Capture the cell that displays the provided text and extract its (x, y) central coordinate. 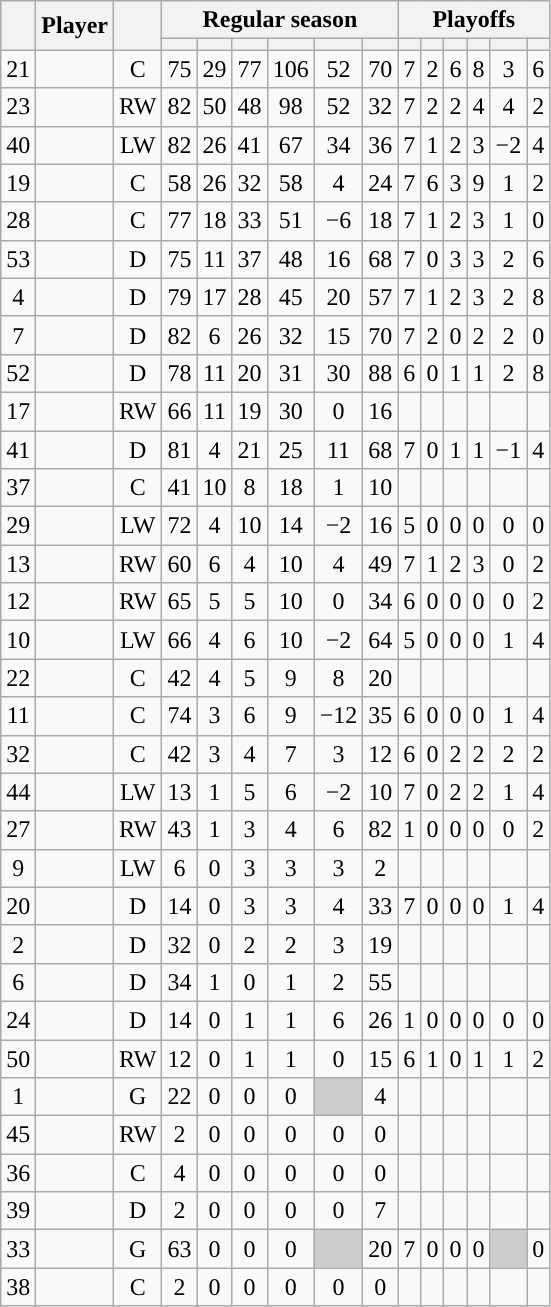
27 (18, 830)
49 (380, 564)
63 (180, 1249)
38 (18, 1287)
−12 (338, 716)
72 (180, 526)
74 (180, 716)
25 (290, 449)
53 (18, 259)
57 (380, 297)
Playoffs (474, 20)
−1 (508, 449)
78 (180, 373)
67 (290, 145)
60 (180, 564)
39 (18, 1211)
43 (180, 830)
51 (290, 221)
65 (180, 602)
98 (290, 107)
40 (18, 145)
64 (380, 640)
Player (75, 26)
44 (18, 792)
79 (180, 297)
35 (380, 716)
55 (380, 982)
23 (18, 107)
31 (290, 373)
81 (180, 449)
Regular season (280, 20)
−6 (338, 221)
106 (290, 69)
88 (380, 373)
